Return the [X, Y] coordinate for the center point of the cell that contains the specified text.  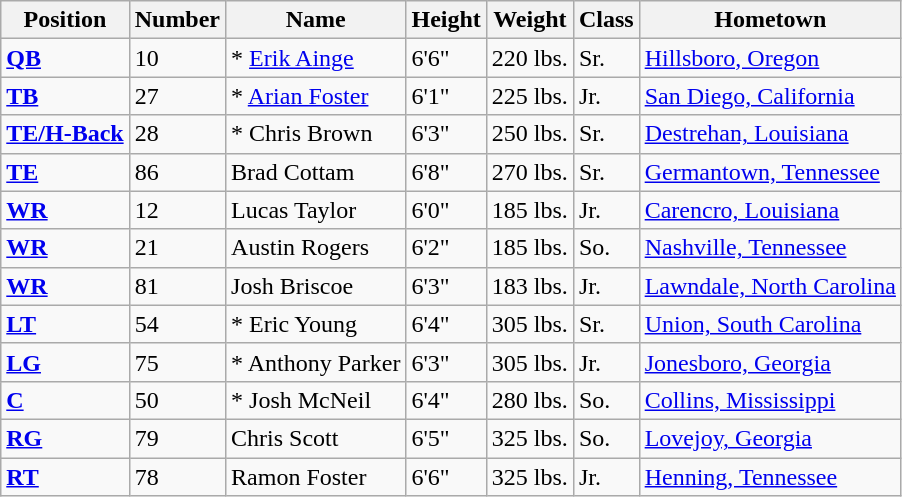
* Eric Young [316, 324]
RG [65, 438]
183 lbs. [530, 286]
Weight [530, 20]
Brad Cottam [316, 172]
12 [177, 210]
225 lbs. [530, 96]
Lawndale, North Carolina [770, 286]
* Anthony Parker [316, 362]
10 [177, 58]
Ramon Foster [316, 477]
270 lbs. [530, 172]
Lucas Taylor [316, 210]
Chris Scott [316, 438]
86 [177, 172]
79 [177, 438]
Hillsboro, Oregon [770, 58]
* Erik Ainge [316, 58]
6'0" [446, 210]
* Chris Brown [316, 134]
280 lbs. [530, 400]
81 [177, 286]
Lovejoy, Georgia [770, 438]
Carencro, Louisiana [770, 210]
TE/H-Back [65, 134]
28 [177, 134]
6'5" [446, 438]
54 [177, 324]
C [65, 400]
Union, South Carolina [770, 324]
LG [65, 362]
6'8" [446, 172]
27 [177, 96]
75 [177, 362]
Henning, Tennessee [770, 477]
Number [177, 20]
Height [446, 20]
Collins, Mississippi [770, 400]
Class [606, 20]
21 [177, 248]
Josh Briscoe [316, 286]
220 lbs. [530, 58]
TB [65, 96]
Austin Rogers [316, 248]
* Josh McNeil [316, 400]
QB [65, 58]
Germantown, Tennessee [770, 172]
Name [316, 20]
Destrehan, Louisiana [770, 134]
Jonesboro, Georgia [770, 362]
LT [65, 324]
Hometown [770, 20]
Position [65, 20]
San Diego, California [770, 96]
78 [177, 477]
Nashville, Tennessee [770, 248]
50 [177, 400]
6'1" [446, 96]
250 lbs. [530, 134]
TE [65, 172]
* Arian Foster [316, 96]
RT [65, 477]
6'2" [446, 248]
